Return the [x, y] coordinate for the center point of the cell that contains the specified text.  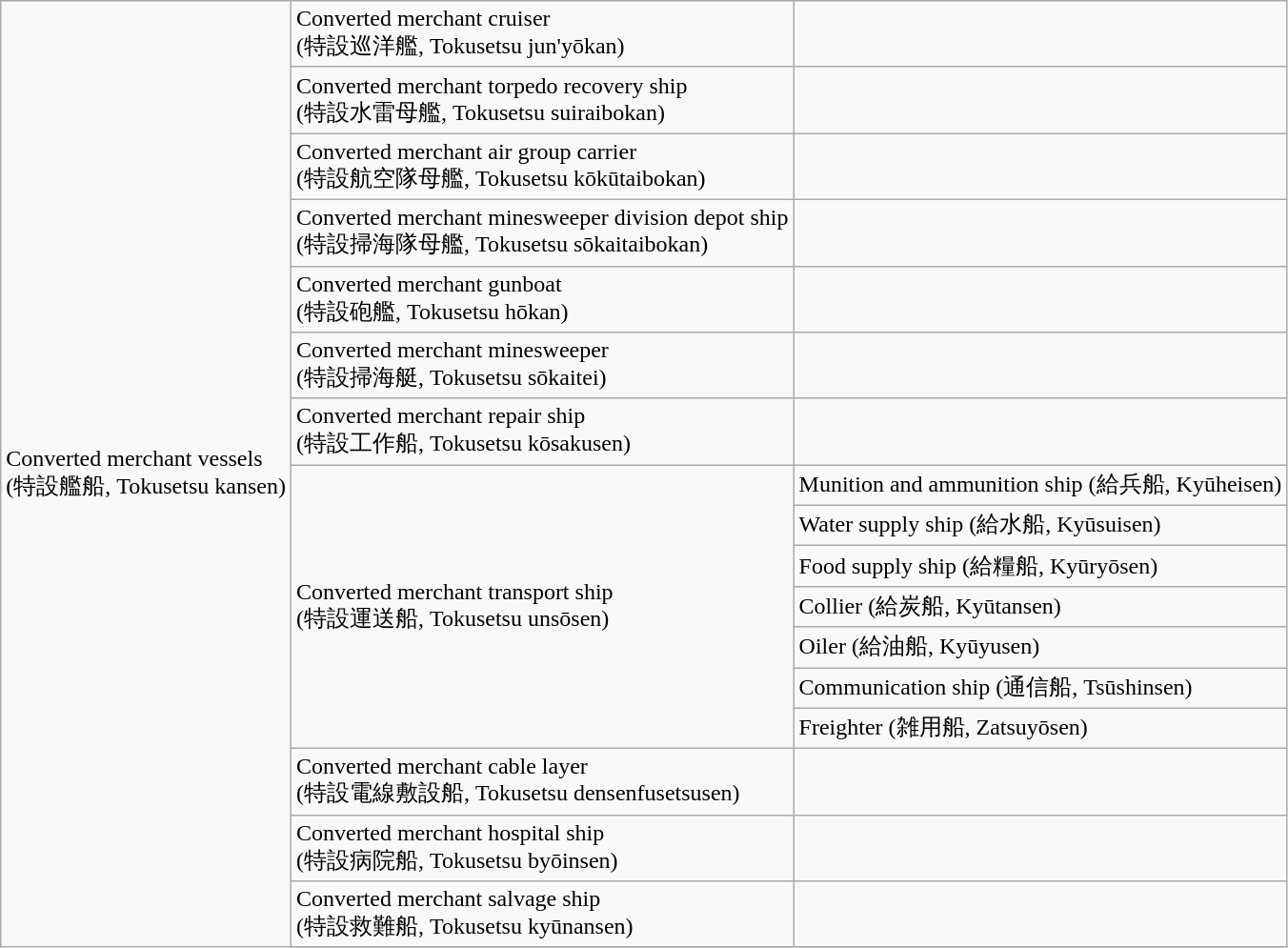
Food supply ship (給糧船, Kyūryōsen) [1040, 566]
Converted merchant air group carrier(特設航空隊母艦, Tokusetsu kōkūtaibokan) [542, 167]
Collier (給炭船, Kyūtansen) [1040, 606]
Freighter (雑用船, Zatsuyōsen) [1040, 728]
Water supply ship (給水船, Kyūsuisen) [1040, 526]
Converted merchant transport ship(特設運送船, Tokusetsu unsōsen) [542, 607]
Converted merchant repair ship(特設工作船, Tokusetsu kōsakusen) [542, 432]
Converted merchant cruiser(特設巡洋艦, Tokusetsu jun'yōkan) [542, 34]
Converted merchant minesweeper(特設掃海艇, Tokusetsu sōkaitei) [542, 366]
Converted merchant cable layer(特設電線敷設船, Tokusetsu densenfusetsusen) [542, 782]
Converted merchant salvage ship(特設救難船, Tokusetsu kyūnansen) [542, 915]
Communication ship (通信船, Tsūshinsen) [1040, 688]
Converted merchant gunboat(特設砲艦, Tokusetsu hōkan) [542, 299]
Converted merchant hospital ship(特設病院船, Tokusetsu byōinsen) [542, 848]
Converted merchant minesweeper division depot ship(特設掃海隊母艦, Tokusetsu sōkaitaibokan) [542, 232]
Oiler (給油船, Kyūyusen) [1040, 648]
Munition and ammunition ship (給兵船, Kyūheisen) [1040, 486]
Converted merchant vessels(特設艦船, Tokusetsu kansen) [147, 474]
Converted merchant torpedo recovery ship(特設水雷母艦, Tokusetsu suiraibokan) [542, 100]
